Identify which cell holds the provided text, then report its (x, y) central coordinate. 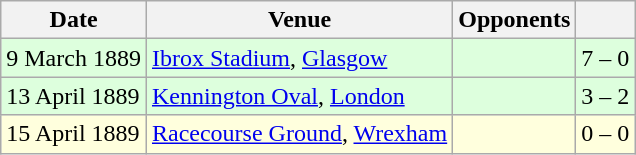
13 April 1889 (74, 96)
Racecourse Ground, Wrexham (299, 134)
3 – 2 (606, 96)
7 – 0 (606, 58)
15 April 1889 (74, 134)
Date (74, 20)
0 – 0 (606, 134)
Ibrox Stadium, Glasgow (299, 58)
Kennington Oval, London (299, 96)
Venue (299, 20)
Opponents (514, 20)
9 March 1889 (74, 58)
